Extract the (x, y) coordinate from the center of the cell holding the provided text.  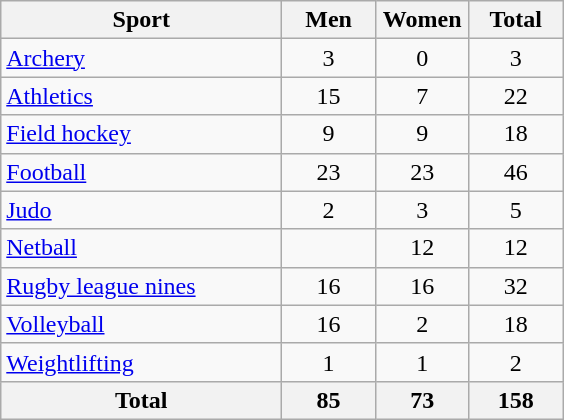
Weightlifting (142, 362)
85 (329, 400)
Archery (142, 58)
Football (142, 172)
15 (329, 96)
Rugby league nines (142, 286)
Volleyball (142, 324)
Netball (142, 248)
Women (422, 20)
Sport (142, 20)
7 (422, 96)
32 (516, 286)
22 (516, 96)
Field hockey (142, 134)
158 (516, 400)
Men (329, 20)
46 (516, 172)
5 (516, 210)
Judo (142, 210)
0 (422, 58)
Athletics (142, 96)
73 (422, 400)
